For the text-containing cell, return its midpoint in [x, y] coordinate format. 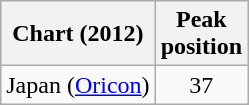
Chart (2012) [78, 34]
37 [201, 85]
Japan (Oricon) [78, 85]
Peakposition [201, 34]
